Find where the given text appears and provide that cell's center as [x, y] coordinate. 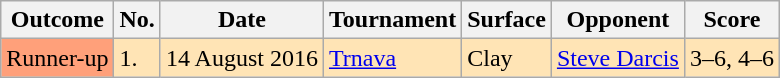
Trnava [392, 58]
Steve Darcis [618, 58]
Surface [507, 20]
Clay [507, 58]
Outcome [58, 20]
Opponent [618, 20]
14 August 2016 [242, 58]
Score [732, 20]
Date [242, 20]
Runner-up [58, 58]
Tournament [392, 20]
1. [137, 58]
No. [137, 20]
3–6, 4–6 [732, 58]
